For the text-containing cell, return its midpoint in [X, Y] coordinate format. 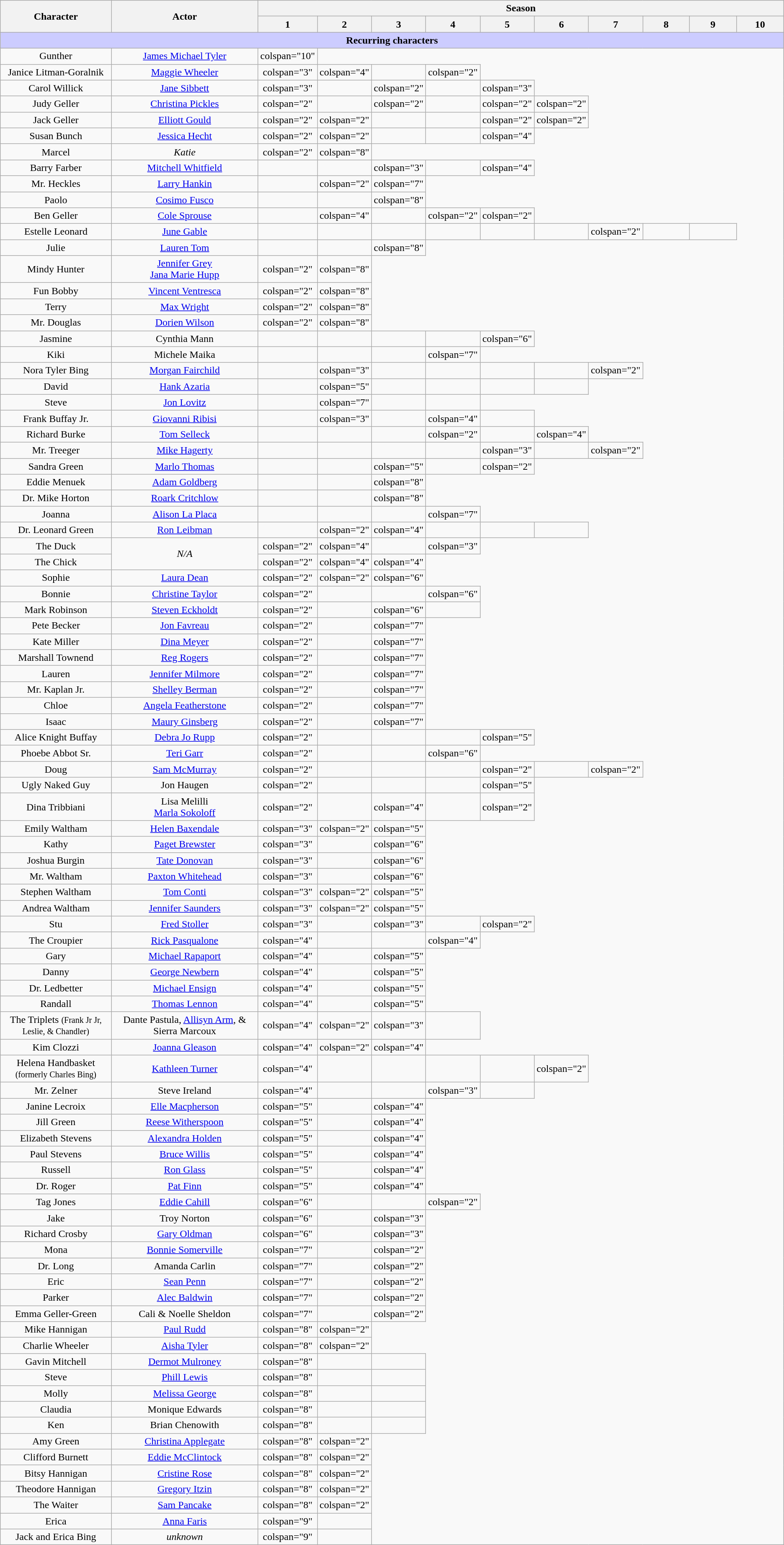
Michael Rapaport [185, 956]
Mark Robinson [56, 610]
Gary [56, 956]
Joanna [56, 514]
Pete Becker [56, 626]
8 [666, 24]
Season [521, 8]
Parker [56, 1298]
Maggie Wheeler [185, 72]
Pat Finn [185, 1186]
Eddie Menuek [56, 482]
Fred Stoller [185, 924]
Ron Leibman [185, 530]
10 [760, 24]
The Croupier [56, 940]
6 [562, 24]
Lauren Tom [185, 248]
2 [345, 24]
Dina Meyer [185, 642]
Richard Crosby [56, 1234]
Paget Brewster [185, 844]
Alexandra Holden [185, 1138]
Tom Selleck [185, 434]
George Newbern [185, 972]
Phoebe Abbot Sr. [56, 753]
Paul Stevens [56, 1154]
Sam Pancake [185, 1505]
Richard Burke [56, 434]
The Chick [56, 562]
Amanda Carlin [185, 1266]
Mr. Treeger [56, 450]
Carol Willick [56, 88]
Susan Bunch [56, 136]
Kate Miller [56, 642]
Alice Knight Buffay [56, 738]
Alec Baldwin [185, 1298]
Tate Donovan [185, 860]
Giovanni Ribisi [185, 418]
Jasmine [56, 339]
Terry [56, 307]
Mr. Waltham [56, 876]
colspan="10" [288, 56]
Mr. Douglas [56, 323]
9 [713, 24]
Dr. Ledbetter [56, 988]
Jon Haugen [185, 785]
Fun Bobby [56, 291]
Christine Taylor [185, 594]
Elle Macpherson [185, 1106]
Russell [56, 1170]
Jennifer GreyJana Marie Hupp [185, 269]
Jill Green [56, 1122]
Marcel [56, 152]
Isaac [56, 721]
Tom Conti [185, 892]
Eric [56, 1282]
Steve Ireland [185, 1090]
Estelle Leonard [56, 232]
Hank Azaria [185, 386]
Andrea Waltham [56, 908]
Sam McMurray [185, 769]
Amy Green [56, 1441]
Bonnie Somerville [185, 1250]
Joanna Gleason [185, 1047]
Ben Geller [56, 216]
Character [56, 16]
Kathy [56, 844]
Alison La Placa [185, 514]
Jon Lovitz [185, 402]
Dermot Mulroney [185, 1361]
Kathleen Turner [185, 1069]
Lauren [56, 673]
Molly [56, 1393]
Vincent Ventresca [185, 291]
Paul Rudd [185, 1330]
Judy Geller [56, 104]
Ron Glass [185, 1170]
Jane Sibbett [185, 88]
Rick Pasqualone [185, 940]
Dr. Leonard Green [56, 530]
unknown [185, 1537]
June Gable [185, 232]
Nora Tyler Bing [56, 370]
The Triplets (Frank Jr Jr, Leslie, & Chandler) [56, 1026]
Jennifer Milmore [185, 673]
Gavin Mitchell [56, 1361]
Dr. Mike Horton [56, 498]
Ugly Naked Guy [56, 785]
Jessica Hecht [185, 136]
Mindy Hunter [56, 269]
Dr. Long [56, 1266]
Jack Geller [56, 120]
James Michael Tyler [185, 56]
Cynthia Mann [185, 339]
Frank Buffay Jr. [56, 418]
Randall [56, 1004]
Adam Goldberg [185, 482]
Clifford Burnett [56, 1457]
Lisa MelilliMarla Sokoloff [185, 807]
Danny [56, 972]
Teri Garr [185, 753]
Morgan Fairchild [185, 370]
Jack and Erica Bing [56, 1537]
Claudia [56, 1409]
5 [507, 24]
Bruce Willis [185, 1154]
Gunther [56, 56]
Cosimo Fusco [185, 200]
Erica [56, 1521]
Elliott Gould [185, 120]
Debra Jo Rupp [185, 738]
Max Wright [185, 307]
Mr. Zelner [56, 1090]
Gary Oldman [185, 1234]
3 [399, 24]
Larry Hankin [185, 184]
4 [453, 24]
Roark Critchlow [185, 498]
Barry Farber [56, 168]
Paxton Whitehead [185, 876]
Eddie McClintock [185, 1457]
Ken [56, 1425]
David [56, 386]
Recurring characters [392, 40]
The Waiter [56, 1505]
Maury Ginsberg [185, 721]
Katie [185, 152]
Sandra Green [56, 466]
Reese Witherspoon [185, 1122]
Cristine Rose [185, 1473]
Jake [56, 1218]
Paolo [56, 200]
Sean Penn [185, 1282]
Cole Sprouse [185, 216]
Brian Chenowith [185, 1425]
Jennifer Saunders [185, 908]
Mr. Kaplan Jr. [56, 689]
Julie [56, 248]
Shelley Berman [185, 689]
Helena Handbasket(formerly Charles Bing) [56, 1069]
Eddie Cahill [185, 1202]
Thomas Lennon [185, 1004]
Marlo Thomas [185, 466]
Kiki [56, 355]
Doug [56, 769]
Helen Baxendale [185, 828]
Emma Geller-Green [56, 1314]
Stu [56, 924]
Mike Hagerty [185, 450]
Michele Maika [185, 355]
Angela Featherstone [185, 705]
Dante Pastula, Allisyn Arm, & Sierra Marcoux [185, 1026]
Janice Litman-Goralnik [56, 72]
Mr. Heckles [56, 184]
Actor [185, 16]
Laura Dean [185, 578]
Monique Edwards [185, 1409]
Gregory Itzin [185, 1489]
Dorien Wilson [185, 323]
Jon Favreau [185, 626]
Dr. Roger [56, 1186]
Emily Waltham [56, 828]
Bonnie [56, 594]
Marshall Townend [56, 657]
Charlie Wheeler [56, 1346]
N/A [185, 554]
Kim Clozzi [56, 1047]
Dina Tribbiani [56, 807]
Reg Rogers [185, 657]
Bitsy Hannigan [56, 1473]
Aisha Tyler [185, 1346]
Elizabeth Stevens [56, 1138]
Janine Lecroix [56, 1106]
Mike Hannigan [56, 1330]
Theodore Hannigan [56, 1489]
Michael Ensign [185, 988]
Anna Faris [185, 1521]
7 [616, 24]
Chloe [56, 705]
The Duck [56, 546]
Steven Eckholdt [185, 610]
Joshua Burgin [56, 860]
Tag Jones [56, 1202]
Cali & Noelle Sheldon [185, 1314]
1 [288, 24]
Phill Lewis [185, 1377]
Christina Pickles [185, 104]
Troy Norton [185, 1218]
Melissa George [185, 1393]
Mona [56, 1250]
Christina Applegate [185, 1441]
Mitchell Whitfield [185, 168]
Stephen Waltham [56, 892]
Sophie [56, 578]
